Capture the cell that displays the provided text and extract its (X, Y) central coordinate. 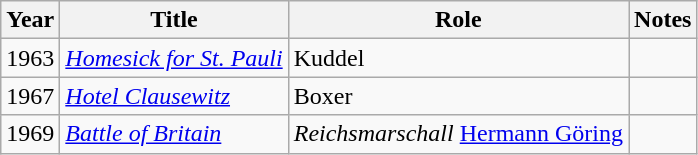
Reichsmarschall Hermann Göring (458, 134)
Homesick for St. Pauli (174, 58)
1969 (30, 134)
Role (458, 20)
Year (30, 20)
Title (174, 20)
1963 (30, 58)
1967 (30, 96)
Hotel Clausewitz (174, 96)
Battle of Britain (174, 134)
Boxer (458, 96)
Notes (663, 20)
Kuddel (458, 58)
